Search for the cell housing the specified text and yield its [x, y] center coordinate. 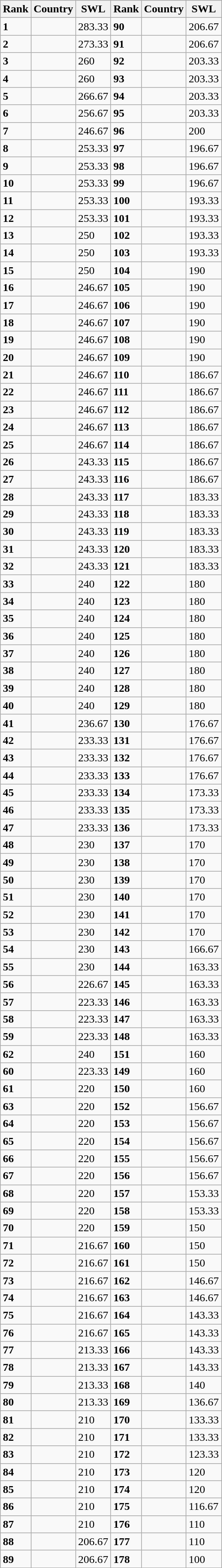
22 [16, 392]
7 [16, 131]
10 [16, 183]
23 [16, 410]
6 [16, 113]
109 [126, 357]
127 [126, 671]
58 [16, 1019]
164 [126, 1315]
94 [126, 96]
3 [16, 61]
44 [16, 776]
77 [16, 1350]
121 [126, 566]
123.33 [204, 1455]
123 [126, 601]
111 [126, 392]
5 [16, 96]
65 [16, 1141]
134 [126, 793]
90 [126, 27]
33 [16, 584]
122 [126, 584]
27 [16, 479]
105 [126, 288]
18 [16, 323]
117 [126, 496]
115 [126, 462]
48 [16, 845]
130 [126, 723]
236.67 [93, 723]
60 [16, 1072]
156 [126, 1176]
63 [16, 1106]
154 [126, 1141]
35 [16, 619]
55 [16, 967]
73 [16, 1280]
75 [16, 1315]
71 [16, 1245]
25 [16, 444]
158 [126, 1211]
8 [16, 148]
139 [126, 880]
172 [126, 1455]
256.67 [93, 113]
64 [16, 1124]
169 [126, 1402]
96 [126, 131]
85 [16, 1489]
173 [126, 1472]
9 [16, 166]
61 [16, 1089]
53 [16, 932]
145 [126, 984]
16 [16, 288]
78 [16, 1368]
12 [16, 218]
28 [16, 496]
97 [126, 148]
103 [126, 253]
2 [16, 44]
86 [16, 1507]
135 [126, 810]
161 [126, 1263]
101 [126, 218]
70 [16, 1228]
98 [126, 166]
171 [126, 1437]
116 [126, 479]
149 [126, 1072]
132 [126, 758]
126 [126, 653]
68 [16, 1193]
79 [16, 1385]
133 [126, 776]
1 [16, 27]
176 [126, 1524]
88 [16, 1541]
80 [16, 1402]
45 [16, 793]
166 [126, 1350]
146 [126, 1002]
40 [16, 706]
52 [16, 915]
11 [16, 200]
129 [126, 706]
83 [16, 1455]
138 [126, 862]
32 [16, 566]
163 [126, 1298]
46 [16, 810]
107 [126, 323]
137 [126, 845]
106 [126, 305]
13 [16, 236]
82 [16, 1437]
95 [126, 113]
102 [126, 236]
31 [16, 549]
142 [126, 932]
57 [16, 1002]
148 [126, 1036]
157 [126, 1193]
91 [126, 44]
66 [16, 1158]
21 [16, 375]
36 [16, 636]
273.33 [93, 44]
14 [16, 253]
200 [204, 131]
141 [126, 915]
112 [126, 410]
143 [126, 949]
118 [126, 514]
81 [16, 1420]
144 [126, 967]
152 [126, 1106]
174 [126, 1489]
54 [16, 949]
29 [16, 514]
42 [16, 740]
266.67 [93, 96]
84 [16, 1472]
49 [16, 862]
131 [126, 740]
15 [16, 270]
4 [16, 79]
226.67 [93, 984]
153 [126, 1124]
19 [16, 340]
119 [126, 532]
20 [16, 357]
87 [16, 1524]
104 [126, 270]
24 [16, 427]
17 [16, 305]
67 [16, 1176]
159 [126, 1228]
168 [126, 1385]
151 [126, 1054]
92 [126, 61]
177 [126, 1541]
37 [16, 653]
89 [16, 1559]
175 [126, 1507]
50 [16, 880]
93 [126, 79]
39 [16, 688]
128 [126, 688]
283.33 [93, 27]
47 [16, 828]
26 [16, 462]
178 [126, 1559]
62 [16, 1054]
72 [16, 1263]
166.67 [204, 949]
108 [126, 340]
41 [16, 723]
74 [16, 1298]
56 [16, 984]
43 [16, 758]
167 [126, 1368]
136.67 [204, 1402]
125 [126, 636]
165 [126, 1333]
155 [126, 1158]
162 [126, 1280]
30 [16, 532]
76 [16, 1333]
136 [126, 828]
51 [16, 897]
99 [126, 183]
147 [126, 1019]
113 [126, 427]
116.67 [204, 1507]
38 [16, 671]
114 [126, 444]
59 [16, 1036]
34 [16, 601]
69 [16, 1211]
124 [126, 619]
